Determine the (X, Y) coordinate at the center of the cell enclosing the given text.  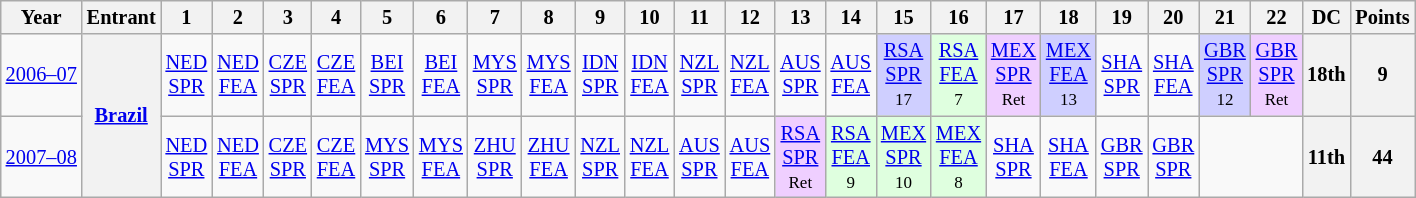
21 (1225, 17)
11 (699, 17)
Points (1382, 17)
ZHUFEA (549, 157)
2 (238, 17)
BEISPR (387, 75)
IDNFEA (650, 75)
MEXSPR10 (904, 157)
RSAFEA9 (851, 157)
5 (387, 17)
17 (1014, 17)
12 (750, 17)
RSASPR17 (904, 75)
1 (187, 17)
14 (851, 17)
10 (650, 17)
Entrant (122, 17)
RSAFEA7 (958, 75)
Year (42, 17)
7 (495, 17)
MEXFEA13 (1068, 75)
DC (1326, 17)
3 (288, 17)
BEIFEA (441, 75)
4 (336, 17)
22 (1277, 17)
6 (441, 17)
2007–08 (42, 157)
MEXSPRRet (1014, 75)
GBRSPRRet (1277, 75)
IDNSPR (600, 75)
RSASPRRet (800, 157)
20 (1174, 17)
44 (1382, 157)
ZHUSPR (495, 157)
15 (904, 17)
MEXFEA8 (958, 157)
Brazil (122, 116)
18 (1068, 17)
GBRSPR12 (1225, 75)
18th (1326, 75)
16 (958, 17)
13 (800, 17)
2006–07 (42, 75)
8 (549, 17)
19 (1122, 17)
11th (1326, 157)
